Detect which cell encompasses the target text, then output its (x, y) center coordinate. 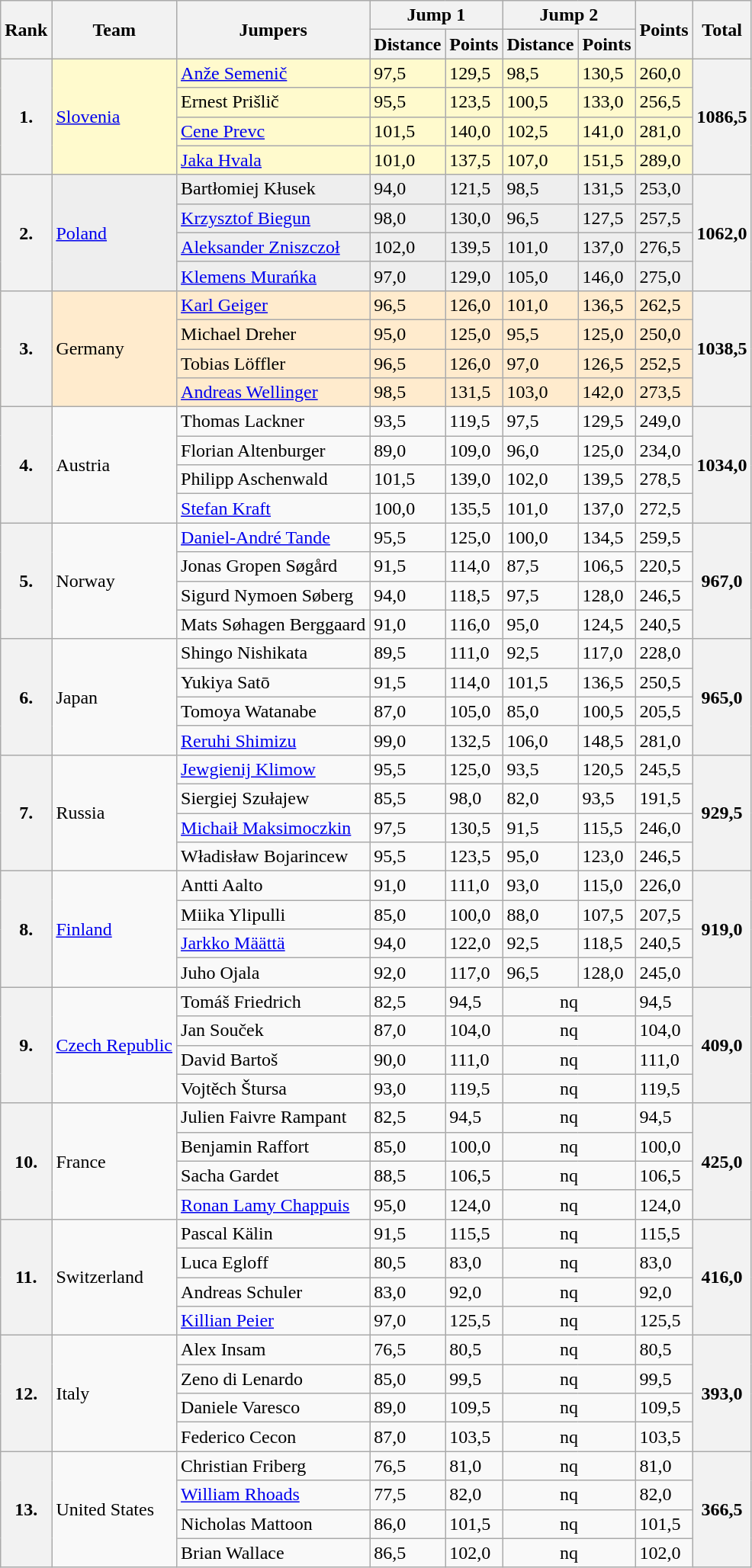
278,5 (664, 479)
Rank (26, 30)
142,0 (607, 393)
Krzysztof Biegun (273, 218)
228,0 (664, 653)
259,5 (664, 537)
Jan Souček (273, 1031)
Alex Insam (273, 1350)
275,0 (664, 276)
130,0 (474, 218)
Brian Wallace (273, 1553)
Ernest Prišlič (273, 102)
Jarkko Määttä (273, 944)
Ronan Lamy Chappuis (273, 1204)
88,0 (540, 915)
289,0 (664, 160)
Benjamin Raffort (273, 1146)
Daniele Varesco (273, 1408)
87,5 (540, 566)
Christian Friberg (273, 1466)
250,0 (664, 334)
4. (26, 465)
Tobias Löffler (273, 364)
226,0 (664, 886)
366,5 (721, 1509)
122,0 (474, 944)
220,5 (664, 566)
115,0 (607, 886)
120,5 (607, 769)
257,5 (664, 218)
Michael Dreher (273, 334)
Slovenia (114, 117)
Florian Altenburger (273, 451)
Reruhi Shimizu (273, 740)
1038,5 (721, 348)
Anže Semenič (273, 73)
273,5 (664, 393)
France (114, 1161)
William Rhoads (273, 1495)
3. (26, 348)
Klemens Murańka (273, 276)
90,0 (407, 1060)
Jaka Hvala (273, 160)
116,0 (474, 624)
Pascal Kälin (273, 1233)
425,0 (721, 1161)
Philipp Aschenwald (273, 479)
127,5 (607, 218)
Nicholas Mattoon (273, 1524)
David Bartoš (273, 1060)
2. (26, 232)
409,0 (721, 1045)
11. (26, 1277)
Jewgienij Klimow (273, 769)
252,5 (664, 364)
Switzerland (114, 1277)
Mats Søhagen Berggaard (273, 624)
137,5 (474, 160)
Miika Ylipulli (273, 915)
Bartłomiej Kłusek (273, 189)
967,0 (721, 581)
Michaił Maksimoczkin (273, 827)
Team (114, 30)
7. (26, 813)
Juho Ojala (273, 973)
Vojtěch Štursa (273, 1089)
Thomas Lackner (273, 422)
Finland (114, 929)
86,0 (407, 1524)
191,5 (664, 798)
249,0 (664, 422)
9. (26, 1045)
5. (26, 581)
250,5 (664, 682)
965,0 (721, 697)
86,5 (407, 1553)
276,5 (664, 247)
Daniel-André Tande (273, 537)
140,0 (474, 131)
Yukiya Satō (273, 682)
103,0 (540, 393)
Sigurd Nymoen Søberg (273, 595)
1. (26, 117)
416,0 (721, 1277)
Zeno di Lenardo (273, 1379)
Luca Egloff (273, 1262)
Killian Peier (273, 1321)
Jumpers (273, 30)
141,0 (607, 131)
Władisław Bojarincew (273, 857)
133,0 (607, 102)
Tomáš Friedrich (273, 1002)
260,0 (664, 73)
262,5 (664, 305)
107,0 (540, 160)
205,5 (664, 711)
96,0 (540, 451)
245,5 (664, 769)
106,0 (540, 740)
Julien Faivre Rampant (273, 1117)
123,0 (607, 857)
1034,0 (721, 465)
1086,5 (721, 117)
253,0 (664, 189)
102,5 (540, 131)
Russia (114, 813)
929,5 (721, 813)
77,5 (407, 1495)
Sacha Gardet (273, 1175)
139,0 (474, 479)
Japan (114, 697)
109,0 (474, 451)
129,0 (474, 276)
Aleksander Zniszczoł (273, 247)
88,5 (407, 1175)
6. (26, 697)
207,5 (664, 915)
151,5 (607, 160)
393,0 (721, 1393)
Czech Republic (114, 1045)
12. (26, 1393)
148,5 (607, 740)
Jump 1 (436, 15)
246,0 (664, 827)
Italy (114, 1393)
99,0 (407, 740)
272,5 (664, 508)
Siergiej Szułajew (273, 798)
Andreas Wellinger (273, 393)
146,0 (607, 276)
10. (26, 1161)
89,5 (407, 653)
Total (721, 30)
Austria (114, 465)
85,5 (407, 798)
8. (26, 929)
126,5 (607, 364)
132,5 (474, 740)
Norway (114, 581)
107,5 (607, 915)
Poland (114, 232)
124,5 (607, 624)
Germany (114, 348)
United States (114, 1509)
919,0 (721, 929)
Jonas Gropen Søgård (273, 566)
Andreas Schuler (273, 1292)
121,5 (474, 189)
234,0 (664, 451)
135,5 (474, 508)
134,5 (607, 537)
256,5 (664, 102)
Shingo Nishikata (273, 653)
Jump 2 (569, 15)
13. (26, 1509)
Federico Cecon (273, 1437)
245,0 (664, 973)
Antti Aalto (273, 886)
Tomoya Watanabe (273, 711)
Stefan Kraft (273, 508)
Cene Prevc (273, 131)
1062,0 (721, 232)
Karl Geiger (273, 305)
